Capture the cell that displays the provided text and extract its [x, y] central coordinate. 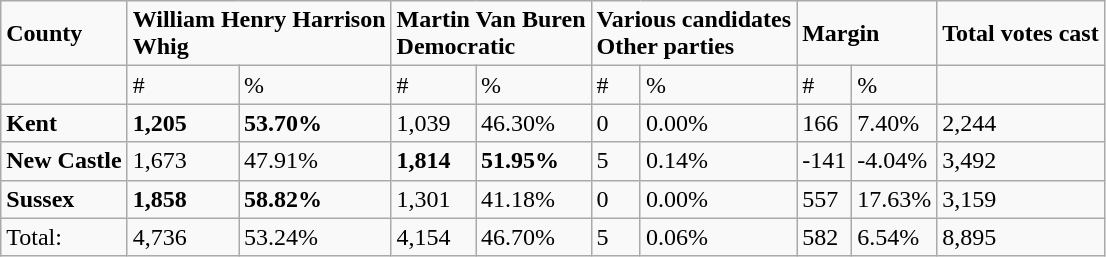
0.06% [718, 237]
4,154 [433, 237]
William Henry HarrisonWhig [259, 34]
1,858 [182, 199]
1,039 [433, 123]
8,895 [1021, 237]
New Castle [64, 161]
58.82% [316, 199]
Sussex [64, 199]
2,244 [1021, 123]
1,673 [182, 161]
6.54% [894, 237]
1,205 [182, 123]
557 [824, 199]
3,159 [1021, 199]
Total votes cast [1021, 34]
51.95% [534, 161]
Total: [64, 237]
47.91% [316, 161]
3,492 [1021, 161]
4,736 [182, 237]
53.70% [316, 123]
Various candidatesOther parties [694, 34]
Margin [867, 34]
17.63% [894, 199]
-141 [824, 161]
53.24% [316, 237]
166 [824, 123]
1,814 [433, 161]
Martin Van BurenDemocratic [491, 34]
0.14% [718, 161]
41.18% [534, 199]
46.30% [534, 123]
582 [824, 237]
1,301 [433, 199]
7.40% [894, 123]
Kent [64, 123]
46.70% [534, 237]
-4.04% [894, 161]
County [64, 34]
